Output the (x, y) coordinate of the center of the cell containing the given text.  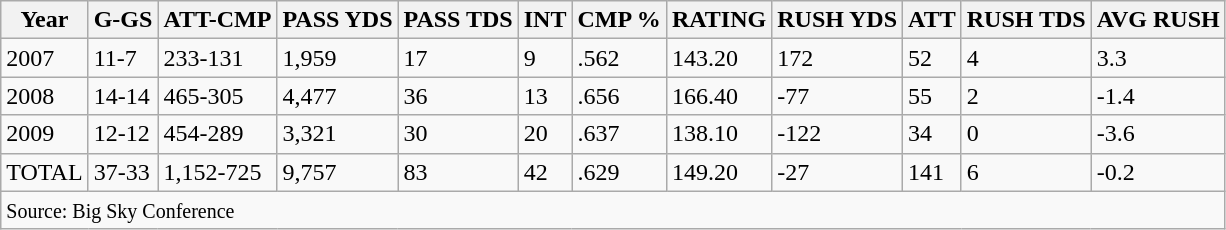
CMP % (619, 20)
11-7 (123, 58)
14-14 (123, 96)
36 (458, 96)
37-33 (123, 172)
172 (838, 58)
9 (545, 58)
ATT-CMP (218, 20)
149.20 (718, 172)
1,152-725 (218, 172)
52 (932, 58)
17 (458, 58)
PASS YDS (338, 20)
RUSH YDS (838, 20)
-1.4 (1158, 96)
TOTAL (44, 172)
12-12 (123, 134)
9,757 (338, 172)
Source: Big Sky Conference (613, 210)
AVG RUSH (1158, 20)
.637 (619, 134)
-122 (838, 134)
465-305 (218, 96)
4 (1026, 58)
6 (1026, 172)
-0.2 (1158, 172)
G-GS (123, 20)
-27 (838, 172)
PASS TDS (458, 20)
454-289 (218, 134)
138.10 (718, 134)
2007 (44, 58)
2008 (44, 96)
83 (458, 172)
Year (44, 20)
1,959 (338, 58)
3,321 (338, 134)
-3.6 (1158, 134)
2 (1026, 96)
RATING (718, 20)
ATT (932, 20)
141 (932, 172)
55 (932, 96)
143.20 (718, 58)
34 (932, 134)
4,477 (338, 96)
42 (545, 172)
.629 (619, 172)
RUSH TDS (1026, 20)
0 (1026, 134)
2009 (44, 134)
3.3 (1158, 58)
INT (545, 20)
.562 (619, 58)
.656 (619, 96)
20 (545, 134)
166.40 (718, 96)
30 (458, 134)
13 (545, 96)
233-131 (218, 58)
-77 (838, 96)
